Search for the cell housing the specified text and yield its [x, y] center coordinate. 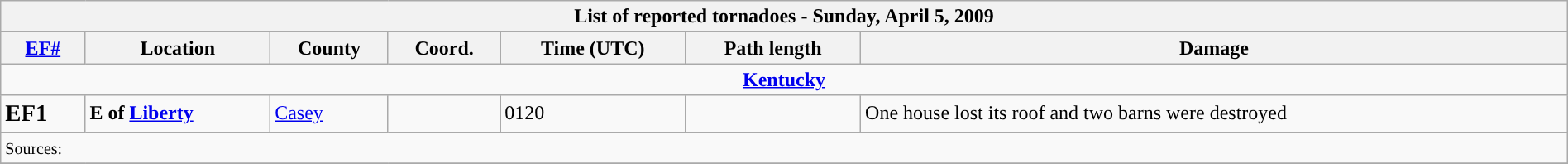
County [329, 48]
Path length [773, 48]
Damage [1214, 48]
EF# [43, 48]
0120 [593, 113]
E of Liberty [178, 113]
Time (UTC) [593, 48]
Kentucky [784, 80]
EF1 [43, 113]
Coord. [443, 48]
Location [178, 48]
One house lost its roof and two barns were destroyed [1214, 113]
Casey [329, 113]
Sources: [784, 147]
List of reported tornadoes - Sunday, April 5, 2009 [784, 17]
